Return (X, Y) of the center of cell containing provided text 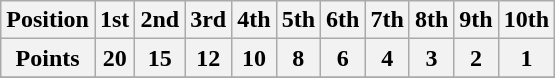
8th (431, 20)
Points (48, 58)
1st (114, 20)
1 (526, 58)
2nd (160, 20)
6th (343, 20)
Position (48, 20)
20 (114, 58)
7th (387, 20)
2 (476, 58)
4 (387, 58)
10 (254, 58)
6 (343, 58)
8 (298, 58)
4th (254, 20)
15 (160, 58)
12 (208, 58)
9th (476, 20)
3 (431, 58)
3rd (208, 20)
10th (526, 20)
5th (298, 20)
